Return the (x, y) coordinate for the center point of the cell that contains the specified text.  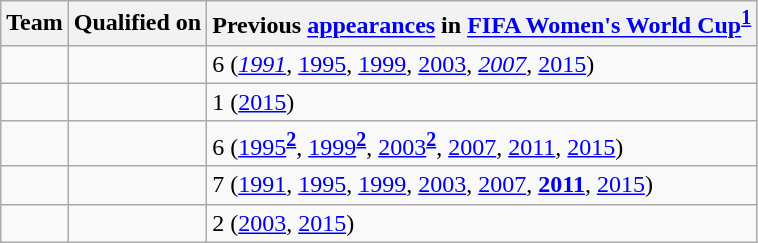
Previous appearances in FIFA Women's World Cup1 (482, 24)
1 (2015) (482, 102)
Team (35, 24)
Qualified on (137, 24)
2 (2003, 2015) (482, 223)
7 (1991, 1995, 1999, 2003, 2007, 2011, 2015) (482, 185)
6 (19952, 19992, 20032, 2007, 2011, 2015) (482, 144)
6 (1991, 1995, 1999, 2003, 2007, 2015) (482, 64)
